Detect which cell encompasses the target text, then output its (X, Y) center coordinate. 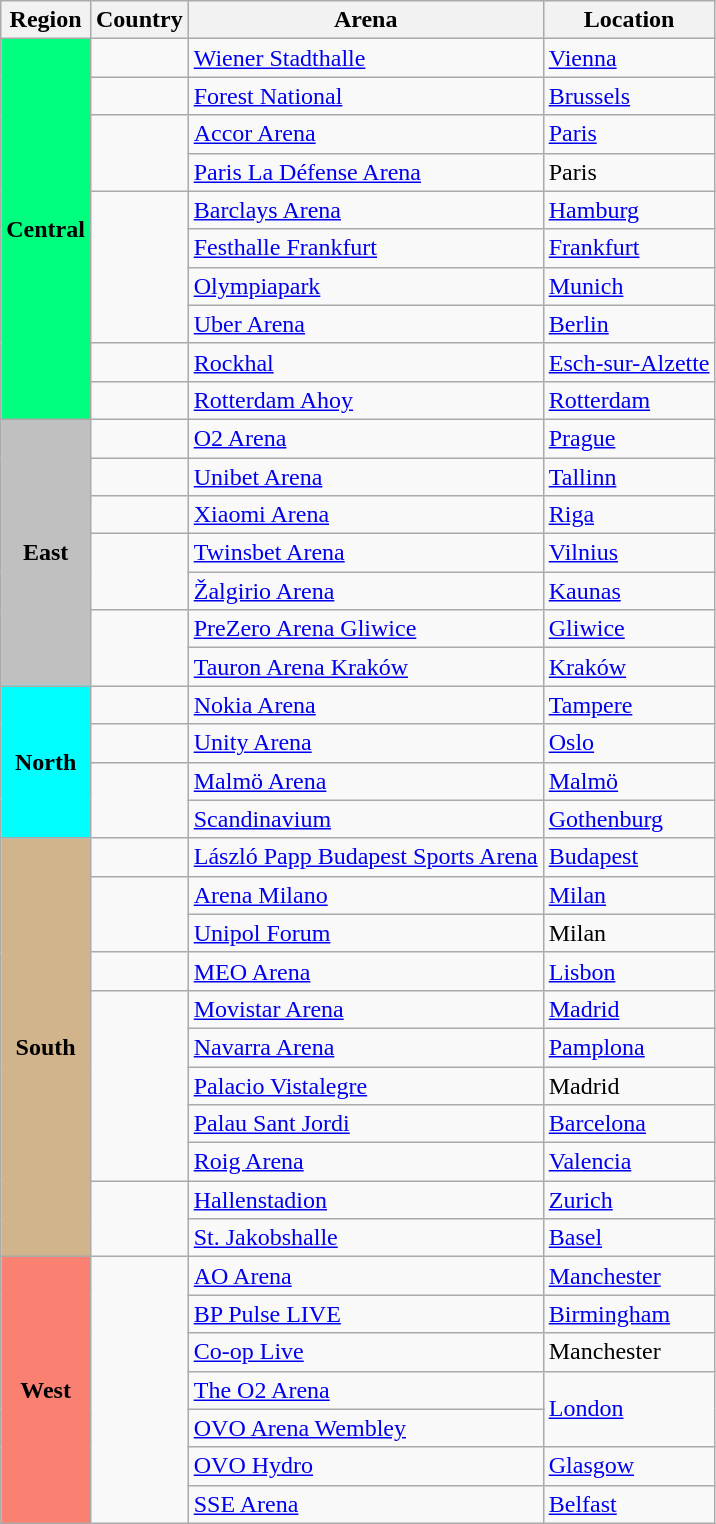
Unibet Arena (366, 477)
Hallenstadion (366, 1200)
Unity Arena (366, 743)
O2 Arena (366, 438)
Roig Arena (366, 1162)
Malmö Arena (366, 781)
Barclays Arena (366, 210)
Central (46, 230)
Gothenburg (629, 819)
Location (629, 20)
Accor Arena (366, 134)
PreZero Arena Gliwice (366, 629)
Arena (366, 20)
Oslo (629, 743)
North (46, 762)
Tallinn (629, 477)
Tampere (629, 705)
László Papp Budapest Sports Arena (366, 857)
Malmö (629, 781)
OVO Hydro (366, 1466)
Scandinavium (366, 819)
Belfast (629, 1504)
Uber Arena (366, 324)
Hamburg (629, 210)
Zurich (629, 1200)
Esch-sur-Alzette (629, 362)
BP Pulse LIVE (366, 1314)
Gliwice (629, 629)
Žalgirio Arena (366, 591)
Kraków (629, 667)
Berlin (629, 324)
Unipol Forum (366, 933)
Tauron Arena Kraków (366, 667)
Vienna (629, 58)
Co-op Live (366, 1352)
Riga (629, 515)
Munich (629, 286)
Palau Sant Jordi (366, 1124)
Forest National (366, 96)
Country (139, 20)
Pamplona (629, 1047)
Nokia Arena (366, 705)
Festhalle Frankfurt (366, 248)
Arena Milano (366, 895)
London (629, 1409)
SSE Arena (366, 1504)
Brussels (629, 96)
Prague (629, 438)
Barcelona (629, 1124)
Movistar Arena (366, 1009)
Glasgow (629, 1466)
Kaunas (629, 591)
Budapest (629, 857)
South (46, 1048)
MEO Arena (366, 971)
Rockhal (366, 362)
AO Arena (366, 1276)
Region (46, 20)
Navarra Arena (366, 1047)
Birmingham (629, 1314)
Frankfurt (629, 248)
West (46, 1390)
East (46, 552)
Lisbon (629, 971)
OVO Arena Wembley (366, 1428)
Basel (629, 1238)
Rotterdam (629, 400)
Rotterdam Ahoy (366, 400)
Twinsbet Arena (366, 553)
The O2 Arena (366, 1390)
Wiener Stadthalle (366, 58)
Palacio Vistalegre (366, 1085)
Valencia (629, 1162)
Paris La Défense Arena (366, 172)
St. Jakobshalle (366, 1238)
Xiaomi Arena (366, 515)
Olympiapark (366, 286)
Vilnius (629, 553)
